Locate the cell with the specified text and output its (x, y) center coordinate. 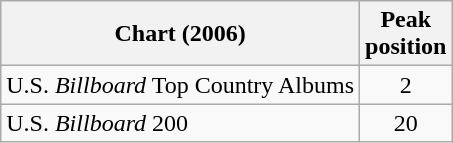
Peakposition (406, 34)
U.S. Billboard 200 (180, 123)
20 (406, 123)
U.S. Billboard Top Country Albums (180, 85)
2 (406, 85)
Chart (2006) (180, 34)
